Find where the given text appears and provide that cell's center as [x, y] coordinate. 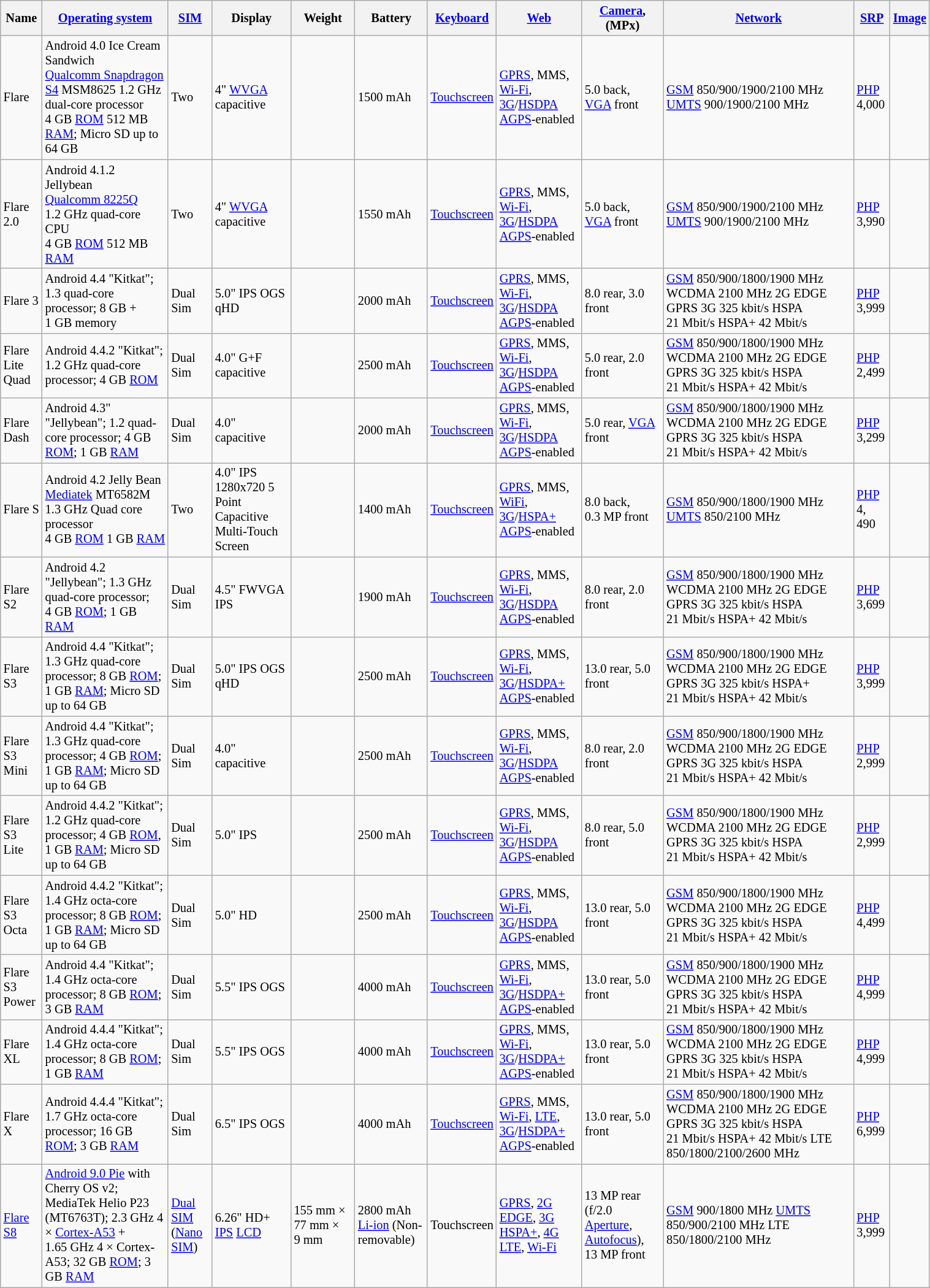
Android 4.2 "Jellybean"; 1.3 GHz quad-core processor; 4 GB ROM; 1 GB RAM [105, 597]
4.0" IPS 1280x720 5 Point Capacitive Multi-Touch Screen [251, 510]
Android 4.2 Jelly BeanMediatek MT6582M 1.3 GHz Quad core processor4 GB ROM 1 GB RAM [105, 510]
13 MP rear (f/2.0 Aperture, Autofocus), 13 MP front [623, 1225]
GPRS, 2G EDGE, 3G HSPA+, 4G LTE, Wi-Fi [539, 1225]
Flare S [21, 510]
Web [539, 18]
Dual SIM (Nano SIM) [190, 1225]
PHP 4, 490 [872, 510]
PHP 4,000 [872, 98]
Android 4.4 "Kitkat"; 1.3 quad-core processor; 8 GB + 1 GB memory [105, 301]
4.0" G+F capacitive [251, 366]
Weight [323, 18]
Operating system [105, 18]
4.5" FWVGA IPS [251, 597]
Android 4.0 Ice Cream SandwichQualcomm Snapdragon S4 MSM8625 1.2 GHz dual-core processor4 GB ROM 512 MB RAM; Micro SD up to 64 GB [105, 98]
Android 4.4 "Kitkat"; 1.4 GHz octa-core processor; 8 GB ROM; 3 GB RAM [105, 987]
Image [910, 18]
5.0 rear, VGA front [623, 431]
Network [758, 18]
Flare [21, 98]
PHP 3,990 [872, 214]
SIM [190, 18]
6.5" IPS OGS [251, 1124]
Flare S2 [21, 597]
Flare 2.0 [21, 214]
5.0" IPS [251, 835]
Flare S3 Octa [21, 915]
5.0" HD [251, 915]
Flare 3 [21, 301]
Flare Lite Quad [21, 366]
2800 mAh Li-ion (Non-removable) [391, 1225]
Display [251, 18]
Android 4.4.4 "Kitkat"; 1.7 GHz octa-core processor; 16 GB ROM; 3 GB RAM [105, 1124]
8.0 rear, 5.0 front [623, 835]
1550 mAh [391, 214]
Android 4.4.2 "Kitkat"; 1.2 GHz quad-core processor; 4 GB ROM [105, 366]
Android 4.4.2 "Kitkat"; 1.2 GHz quad-core processor; 4 GB ROM, 1 GB RAM; Micro SD up to 64 GB [105, 835]
Android 4.1.2 JellybeanQualcomm 8225Q 1.2 GHz quad-core CPU 4 GB ROM 512 MB RAM [105, 214]
GPRS, MMS, Wi-Fi, LTE, 3G/HSDPA+AGPS-enabled [539, 1124]
Flare XL [21, 1052]
Android 9.0 Pie with Cherry OS v2; MediaTek Helio P23 (MT6763T); 2.3 GHz 4 × Cortex-A53 + 1.65 GHz 4 × Cortex-A53; 32 GB ROM; 3 GB RAM [105, 1225]
Android 4.4 "Kitkat"; 1.3 GHz quad-core processor; 4 GB ROM; 1 GB RAM; Micro SD up to 64 GB [105, 756]
Flare S3 Lite [21, 835]
6.26" HD+ IPS LCD [251, 1225]
GSM 850/900/1800/1900 MHz WCDMA 2100 MHz 2G EDGE GPRS 3G 325 kbit/s HSPA+ 21 Mbit/s HSPA+ 42 Mbit/s [758, 677]
Android 4.3" "Jellybean"; 1.2 quad-core processor; 4 GB ROM; 1 GB RAM [105, 431]
PHP 6,999 [872, 1124]
GSM 850/900/1800/1900 MHz WCDMA 2100 MHz 2G EDGE GPRS 3G 325 kbit/s HSPA 21 Mbit/s HSPA+ 42 Mbit/s LTE 850/1800/2100/2600 MHz [758, 1124]
PHP 2,499 [872, 366]
PHP 3,299 [872, 431]
SRP [872, 18]
Flare S8 [21, 1225]
8.0 back,0.3 MP front [623, 510]
GPRS, MMS, WiFi, 3G/HSPA+AGPS-enabled [539, 510]
Flare S3 Mini [21, 756]
5.0 rear, 2.0 front [623, 366]
1400 mAh [391, 510]
GSM 900/1800 MHz UMTS 850/900/2100 MHz LTE 850/1800/2100 MHz [758, 1225]
Android 4.4.4 "Kitkat"; 1.4 GHz octa-core processor; 8 GB ROM; 1 GB RAM [105, 1052]
Name [21, 18]
GSM 850/900/1800/1900 MHzUMTS 850/2100 MHz [758, 510]
Keyboard [462, 18]
Battery [391, 18]
Flare Dash [21, 431]
Flare S3 [21, 677]
Flare S3 Power [21, 987]
Android 4.4 "Kitkat"; 1.3 GHz quad-core processor; 8 GB ROM; 1 GB RAM; Micro SD up to 64 GB [105, 677]
PHP 4,499 [872, 915]
Flare X [21, 1124]
Android 4.4.2 "Kitkat"; 1.4 GHz octa-core processor; 8 GB ROM; 1 GB RAM; Micro SD up to 64 GB [105, 915]
1900 mAh [391, 597]
8.0 rear, 3.0 front [623, 301]
155 mm × 77 mm × 9 mm [323, 1225]
Camera, (MPx) [623, 18]
1500 mAh [391, 98]
PHP 3,699 [872, 597]
